Detect which cell encompasses the target text, then output its [X, Y] center coordinate. 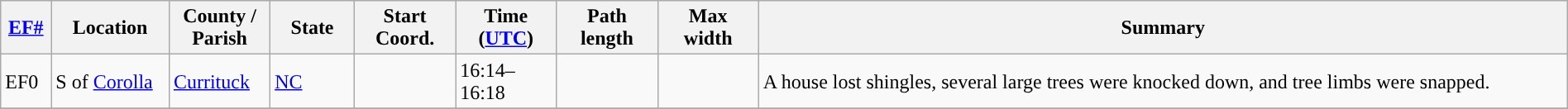
16:14–16:18 [506, 81]
S of Corolla [111, 81]
Summary [1163, 28]
A house lost shingles, several large trees were knocked down, and tree limbs were snapped. [1163, 81]
NC [313, 81]
Max width [708, 28]
Location [111, 28]
Currituck [219, 81]
County / Parish [219, 28]
Path length [607, 28]
EF# [26, 28]
State [313, 28]
EF0 [26, 81]
Time (UTC) [506, 28]
Start Coord. [404, 28]
